Detect which cell encompasses the target text, then output its (X, Y) center coordinate. 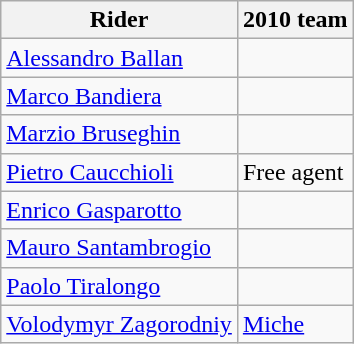
Alessandro Ballan (120, 58)
Enrico Gasparotto (120, 210)
Marco Bandiera (120, 96)
Pietro Caucchioli (120, 172)
Miche (295, 324)
Volodymyr Zagorodniy (120, 324)
Mauro Santambrogio (120, 248)
Paolo Tiralongo (120, 286)
Marzio Bruseghin (120, 134)
Free agent (295, 172)
2010 team (295, 20)
Rider (120, 20)
